Detect which cell encompasses the target text, then output its (X, Y) center coordinate. 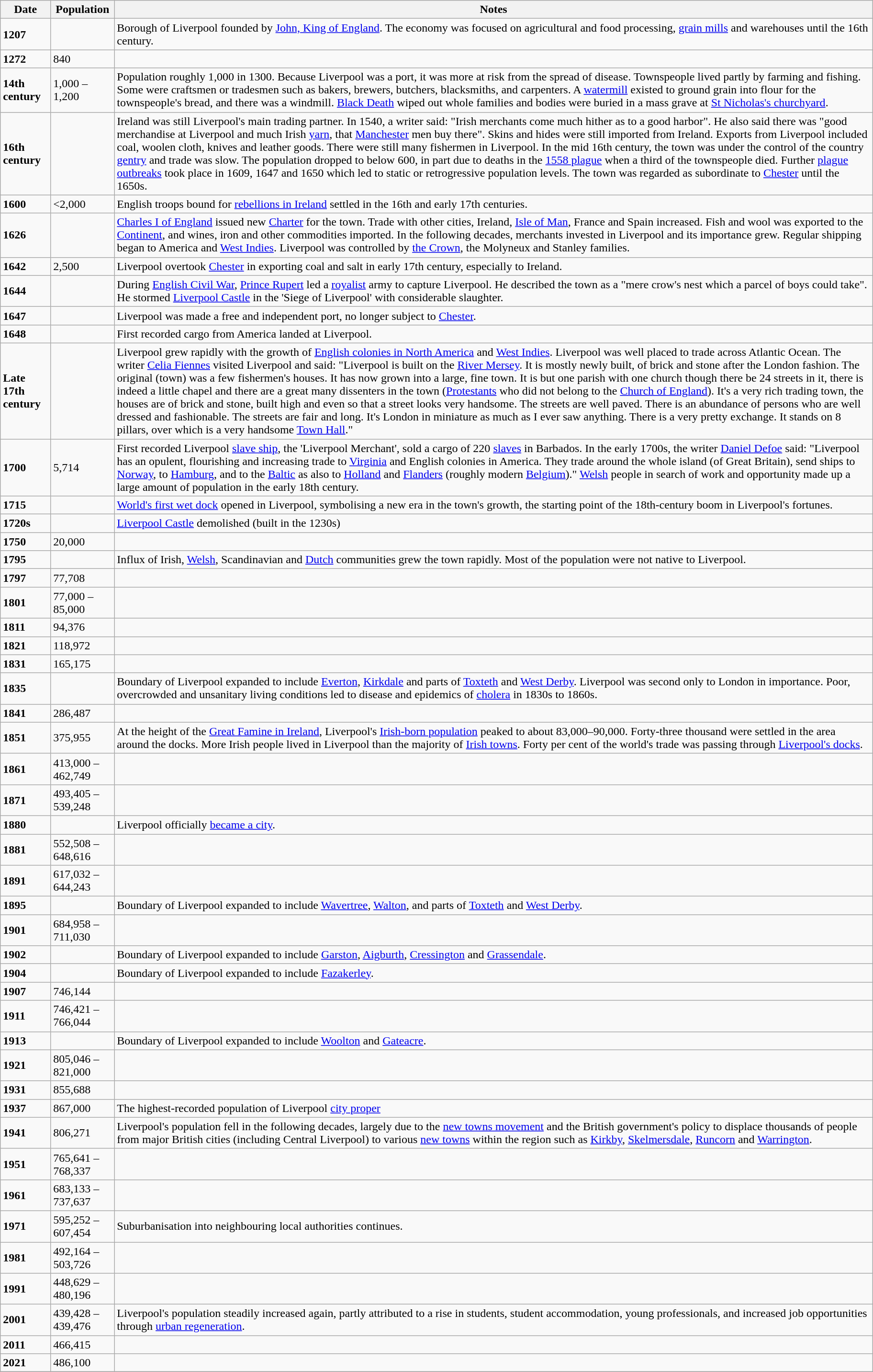
1902 (26, 955)
1797 (26, 578)
Boundary of Liverpool expanded to include Woolton and Gateacre. (493, 1041)
1835 (26, 689)
1913 (26, 1041)
Late 17th century (26, 391)
20,000 (82, 542)
413,000 – 462,749 (82, 769)
77,000 – 85,000 (82, 602)
1991 (26, 1289)
286,487 (82, 713)
806,271 (82, 1133)
492,164 – 503,726 (82, 1258)
First recorded cargo from America landed at Liverpool. (493, 334)
765,641 – 768,337 (82, 1164)
Population (82, 10)
1981 (26, 1258)
552,508 – 648,616 (82, 850)
1937 (26, 1108)
Boundary of Liverpool expanded to include Fazakerley. (493, 973)
2021 (26, 1363)
Boundary of Liverpool expanded to include Garston, Aigburth, Cressington and Grassendale. (493, 955)
1207 (26, 34)
448,629 – 480,196 (82, 1289)
77,708 (82, 578)
1901 (26, 930)
The highest-recorded population of Liverpool city proper (493, 1108)
867,000 (82, 1108)
1851 (26, 737)
1801 (26, 602)
English troops bound for rebellions in Ireland settled in the 16th and early 17th centuries. (493, 204)
1750 (26, 542)
1,000 – 1,200 (82, 90)
1911 (26, 1016)
1871 (26, 800)
Liverpool Castle demolished (built in the 1230s) (493, 523)
5,714 (82, 467)
2,500 (82, 266)
Liverpool officially became a city. (493, 825)
805,046 – 821,000 (82, 1065)
Date (26, 10)
1921 (26, 1065)
118,972 (82, 646)
16th century (26, 153)
1644 (26, 291)
<2,000 (82, 204)
1811 (26, 627)
1931 (26, 1090)
Notes (493, 10)
595,252 – 607,454 (82, 1226)
1795 (26, 560)
466,415 (82, 1345)
1880 (26, 825)
Liverpool was made a free and independent port, no longer subject to Chester. (493, 316)
617,032 – 644,243 (82, 881)
683,133 – 737,637 (82, 1195)
1648 (26, 334)
2001 (26, 1320)
439,428 – 439,476 (82, 1320)
1961 (26, 1195)
1971 (26, 1226)
840 (82, 59)
375,955 (82, 737)
855,688 (82, 1090)
1700 (26, 467)
1881 (26, 850)
486,100 (82, 1363)
1861 (26, 769)
Liverpool overtook Chester in exporting coal and salt in early 17th century, especially to Ireland. (493, 266)
1895 (26, 906)
684,958 – 711,030 (82, 930)
1642 (26, 266)
1891 (26, 881)
1904 (26, 973)
1715 (26, 505)
1600 (26, 204)
1647 (26, 316)
2011 (26, 1345)
746,144 (82, 991)
165,175 (82, 664)
1907 (26, 991)
1272 (26, 59)
746,421 – 766,044 (82, 1016)
Boundary of Liverpool expanded to include Wavertree, Walton, and parts of Toxteth and West Derby. (493, 906)
1951 (26, 1164)
94,376 (82, 627)
1626 (26, 235)
Suburbanisation into neighbouring local authorities continues. (493, 1226)
1821 (26, 646)
1831 (26, 664)
1941 (26, 1133)
Influx of Irish, Welsh, Scandinavian and Dutch communities grew the town rapidly. Most of the population were not native to Liverpool. (493, 560)
14th century (26, 90)
1720s (26, 523)
1841 (26, 713)
493,405 – 539,248 (82, 800)
